Detect which cell encompasses the target text, then output its (x, y) center coordinate. 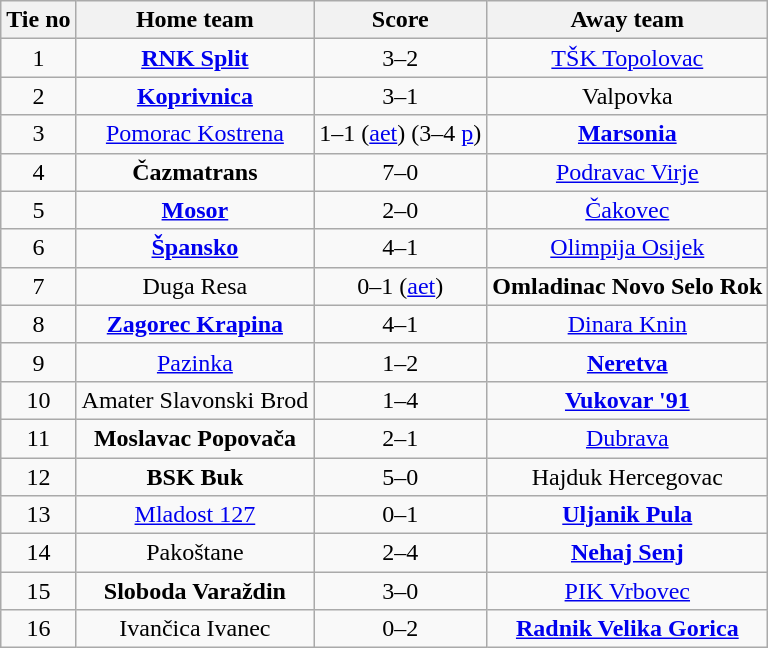
7–0 (400, 172)
2–1 (400, 438)
Pomorac Kostrena (195, 134)
0–1 (400, 515)
Čakovec (628, 210)
Pakoštane (195, 553)
PIK Vrbovec (628, 591)
Moslavac Popovača (195, 438)
Zagorec Krapina (195, 324)
Home team (195, 20)
Marsonia (628, 134)
Radnik Velika Gorica (628, 629)
Omladinac Novo Selo Rok (628, 286)
11 (38, 438)
Uljanik Pula (628, 515)
16 (38, 629)
Valpovka (628, 96)
Vukovar '91 (628, 400)
5–0 (400, 477)
1–1 (aet) (3–4 p) (400, 134)
Sloboda Varaždin (195, 591)
Pazinka (195, 362)
Koprivnica (195, 96)
Amater Slavonski Brod (195, 400)
2–4 (400, 553)
RNK Split (195, 58)
Dinara Knin (628, 324)
Podravac Virje (628, 172)
15 (38, 591)
6 (38, 248)
3 (38, 134)
Hajduk Hercegovac (628, 477)
14 (38, 553)
3–1 (400, 96)
Mosor (195, 210)
12 (38, 477)
1–2 (400, 362)
BSK Buk (195, 477)
4 (38, 172)
Dubrava (628, 438)
Score (400, 20)
10 (38, 400)
Ivančica Ivanec (195, 629)
Mladost 127 (195, 515)
1 (38, 58)
3–0 (400, 591)
Olimpija Osijek (628, 248)
Duga Resa (195, 286)
2–0 (400, 210)
2 (38, 96)
9 (38, 362)
7 (38, 286)
Tie no (38, 20)
3–2 (400, 58)
5 (38, 210)
Špansko (195, 248)
0–2 (400, 629)
13 (38, 515)
Nehaj Senj (628, 553)
0–1 (aet) (400, 286)
Čazmatrans (195, 172)
Away team (628, 20)
1–4 (400, 400)
8 (38, 324)
Neretva (628, 362)
TŠK Topolovac (628, 58)
